Detect which cell encompasses the target text, then output its (X, Y) center coordinate. 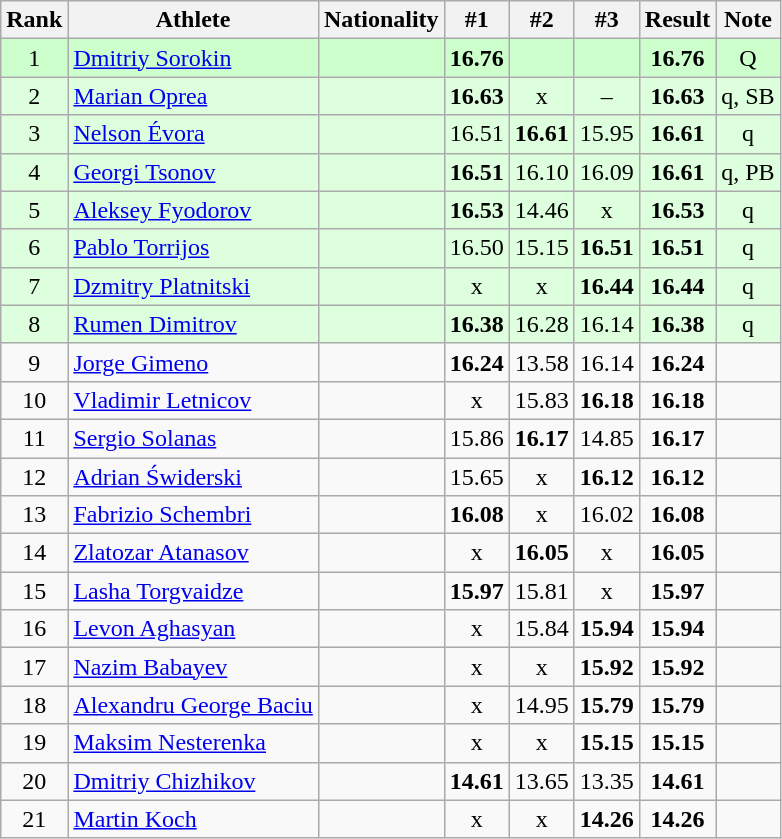
q, SB (748, 96)
Fabrizio Schembri (194, 515)
14.46 (542, 210)
2 (34, 96)
15 (34, 591)
Q (748, 58)
Athlete (194, 20)
Georgi Tsonov (194, 172)
13.35 (606, 781)
Pablo Torrijos (194, 248)
8 (34, 324)
Result (677, 20)
7 (34, 286)
16.02 (606, 515)
Dzmitry Platnitski (194, 286)
q, PB (748, 172)
#2 (542, 20)
Aleksey Fyodorov (194, 210)
5 (34, 210)
Maksim Nesterenka (194, 743)
1 (34, 58)
16.10 (542, 172)
15.83 (542, 400)
Nelson Évora (194, 134)
4 (34, 172)
Rumen Dimitrov (194, 324)
Lasha Torgvaidze (194, 591)
Adrian Świderski (194, 477)
Vladimir Letnicov (194, 400)
Nazim Babayev (194, 667)
15.84 (542, 629)
13.65 (542, 781)
Sergio Solanas (194, 438)
Dmitriy Sorokin (194, 58)
6 (34, 248)
15.95 (606, 134)
16.28 (542, 324)
14.85 (606, 438)
Martin Koch (194, 819)
15.65 (476, 477)
16.50 (476, 248)
14 (34, 553)
16 (34, 629)
– (606, 96)
Nationality (381, 20)
10 (34, 400)
Zlatozar Atanasov (194, 553)
Note (748, 20)
11 (34, 438)
Rank (34, 20)
19 (34, 743)
Alexandru George Baciu (194, 705)
3 (34, 134)
16.09 (606, 172)
20 (34, 781)
Levon Aghasyan (194, 629)
Jorge Gimeno (194, 362)
18 (34, 705)
14.95 (542, 705)
15.81 (542, 591)
Marian Oprea (194, 96)
21 (34, 819)
#3 (606, 20)
15.86 (476, 438)
#1 (476, 20)
13.58 (542, 362)
12 (34, 477)
9 (34, 362)
Dmitriy Chizhikov (194, 781)
17 (34, 667)
13 (34, 515)
